Locate the cell with the specified text and output its [x, y] center coordinate. 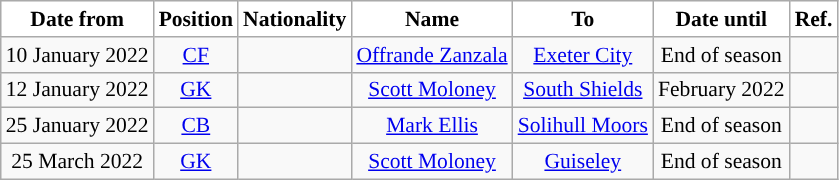
Solihull Moors [583, 126]
Offrande Zanzala [432, 55]
12 January 2022 [78, 90]
10 January 2022 [78, 55]
February 2022 [722, 90]
To [583, 19]
Date until [722, 19]
Mark Ellis [432, 126]
CB [196, 126]
CF [196, 55]
Exeter City [583, 55]
Ref. [814, 19]
Guiseley [583, 162]
Nationality [294, 19]
South Shields [583, 90]
25 January 2022 [78, 126]
Position [196, 19]
Name [432, 19]
25 March 2022 [78, 162]
Date from [78, 19]
